Pinpoint the cell where the given text exists, returning its (X, Y) midpoint coordinate. 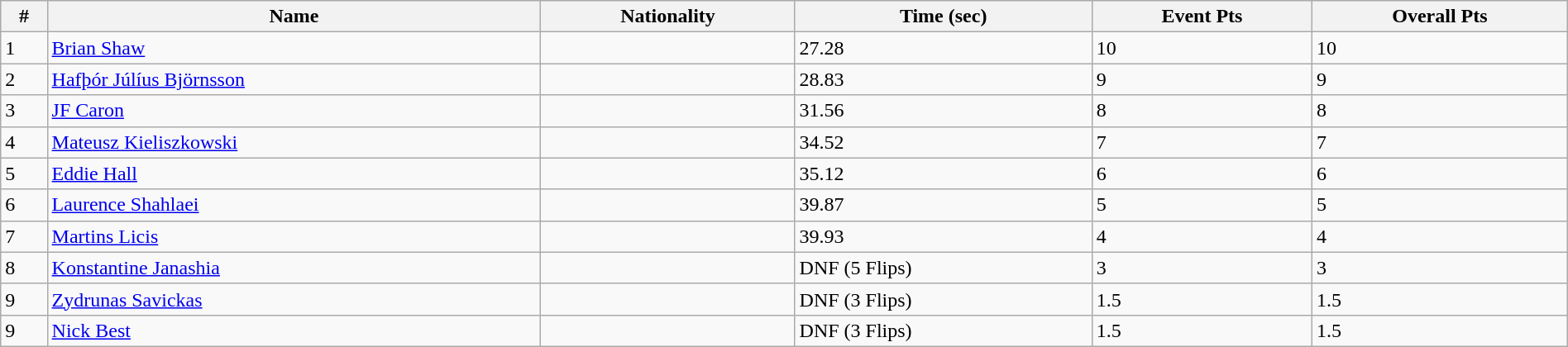
34.52 (943, 142)
35.12 (943, 173)
Overall Pts (1441, 17)
Mateusz Kieliszkowski (294, 142)
Eddie Hall (294, 173)
31.56 (943, 111)
39.87 (943, 205)
JF Caron (294, 111)
Hafþór Júlíus Björnsson (294, 79)
39.93 (943, 236)
Laurence Shahlaei (294, 205)
Nationality (668, 17)
Martins Licis (294, 236)
Time (sec) (943, 17)
Name (294, 17)
Event Pts (1202, 17)
# (24, 17)
28.83 (943, 79)
Brian Shaw (294, 48)
1 (24, 48)
Konstantine Janashia (294, 268)
2 (24, 79)
Nick Best (294, 330)
DNF (5 Flips) (943, 268)
Zydrunas Savickas (294, 299)
27.28 (943, 48)
